Find where the given text appears and provide that cell's center as [X, Y] coordinate. 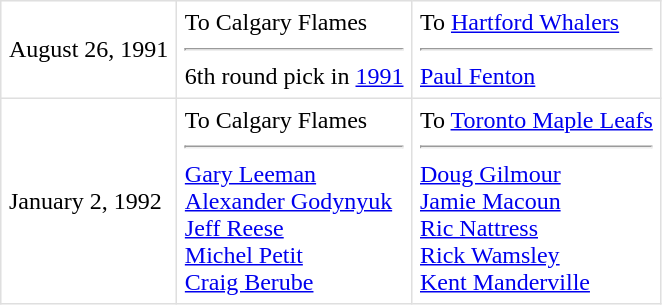
August 26, 1991 [89, 50]
January 2, 1992 [89, 201]
To Hartford Whalers Paul Fenton [536, 50]
To Calgary Flames Gary LeemanAlexander GodynyukJeff ReeseMichel PetitCraig Berube [294, 201]
To Toronto Maple Leafs Doug GilmourJamie MacounRic NattressRick WamsleyKent Manderville [536, 201]
To Calgary Flames 6th round pick in 1991 [294, 50]
